Determine the [X, Y] coordinate at the center of the cell enclosing the given text.  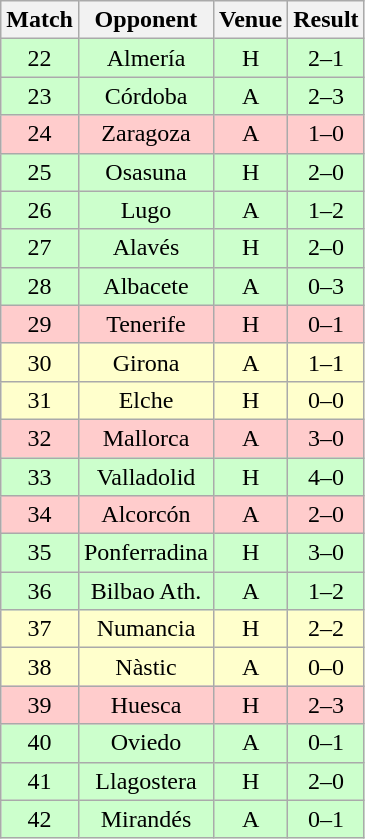
Huesca [146, 705]
1–1 [326, 362]
28 [40, 286]
Lugo [146, 210]
Venue [250, 20]
42 [40, 819]
24 [40, 134]
30 [40, 362]
22 [40, 58]
Tenerife [146, 324]
Córdoba [146, 96]
Alavés [146, 248]
38 [40, 667]
4–0 [326, 477]
Bilbao Ath. [146, 591]
Osasuna [146, 172]
Albacete [146, 286]
Opponent [146, 20]
2–1 [326, 58]
Match [40, 20]
1–0 [326, 134]
Alcorcón [146, 515]
Result [326, 20]
25 [40, 172]
Nàstic [146, 667]
36 [40, 591]
32 [40, 438]
26 [40, 210]
34 [40, 515]
Elche [146, 400]
29 [40, 324]
23 [40, 96]
Llagostera [146, 781]
33 [40, 477]
Oviedo [146, 743]
Zaragoza [146, 134]
Mallorca [146, 438]
Numancia [146, 629]
Almería [146, 58]
35 [40, 553]
2–2 [326, 629]
39 [40, 705]
Mirandés [146, 819]
41 [40, 781]
40 [40, 743]
Valladolid [146, 477]
31 [40, 400]
27 [40, 248]
0–3 [326, 286]
Girona [146, 362]
Ponferradina [146, 553]
37 [40, 629]
